Return [X, Y] of the center of cell containing provided text 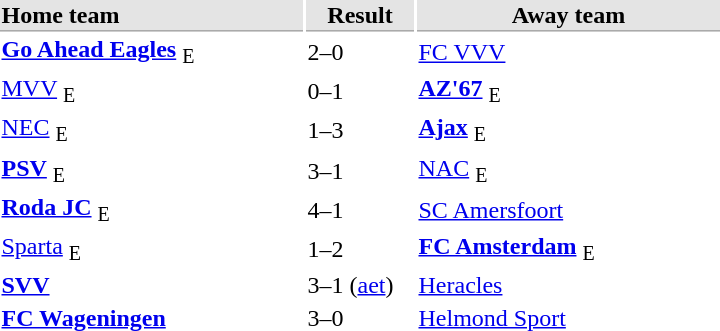
SC Amersfoort [568, 210]
0–1 [360, 92]
4–1 [360, 210]
SVV [152, 285]
Result [360, 16]
FC VVV [568, 52]
2–0 [360, 52]
MVV E [152, 92]
3–1 (aet) [360, 285]
1–2 [360, 249]
AZ'67 E [568, 92]
PSV E [152, 170]
Sparta E [152, 249]
Heracles [568, 285]
1–3 [360, 131]
Roda JC E [152, 210]
Go Ahead Eagles E [152, 52]
FC Amsterdam E [568, 249]
NEC E [152, 131]
Home team [152, 16]
Away team [568, 16]
NAC E [568, 170]
Ajax E [568, 131]
3–1 [360, 170]
